Extract the (x, y) coordinate from the center of the cell holding the provided text.  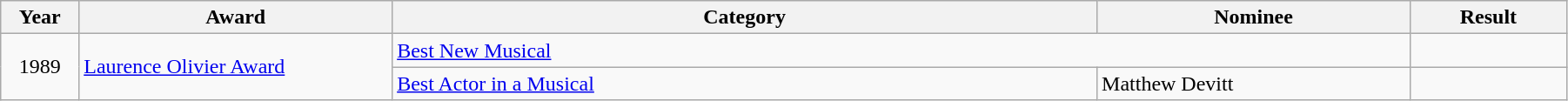
Laurence Olivier Award (236, 67)
Matthew Devitt (1254, 84)
1989 (40, 67)
Result (1488, 17)
Award (236, 17)
Year (40, 17)
Nominee (1254, 17)
Best Actor in a Musical (745, 84)
Best New Musical (901, 50)
Category (745, 17)
